Return [x, y] of the center of cell containing provided text 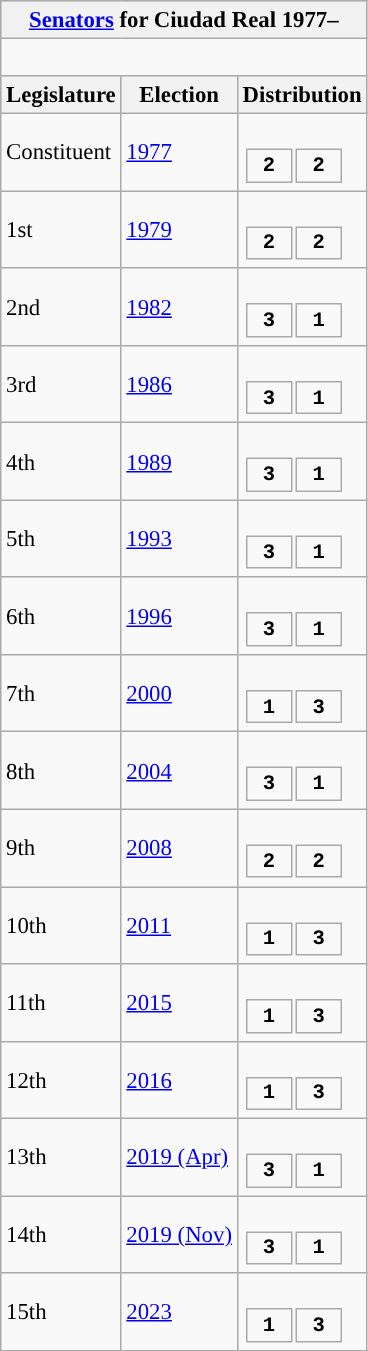
Senators for Ciudad Real 1977– [184, 20]
14th [61, 1234]
6th [61, 616]
1993 [179, 538]
1979 [179, 230]
1st [61, 230]
1996 [179, 616]
9th [61, 848]
1989 [179, 462]
Election [179, 95]
1982 [179, 306]
12th [61, 1080]
2015 [179, 1002]
Distribution [302, 95]
Constituent [61, 152]
13th [61, 1158]
4th [61, 462]
2008 [179, 848]
15th [61, 1312]
2000 [179, 694]
7th [61, 694]
1977 [179, 152]
2004 [179, 770]
2011 [179, 926]
5th [61, 538]
Legislature [61, 95]
2019 (Apr) [179, 1158]
1986 [179, 384]
2nd [61, 306]
2023 [179, 1312]
2016 [179, 1080]
10th [61, 926]
2019 (Nov) [179, 1234]
11th [61, 1002]
8th [61, 770]
3rd [61, 384]
